Output the (x, y) coordinate of the center of the cell containing the given text.  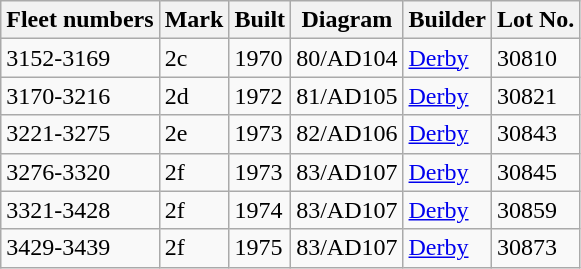
Mark (194, 20)
1970 (260, 58)
Built (260, 20)
80/AD104 (347, 58)
82/AD106 (347, 134)
Lot No. (535, 20)
30845 (535, 172)
3170-3216 (80, 96)
30810 (535, 58)
3321-3428 (80, 210)
2e (194, 134)
1974 (260, 210)
3152-3169 (80, 58)
30843 (535, 134)
30821 (535, 96)
81/AD105 (347, 96)
3221-3275 (80, 134)
Diagram (347, 20)
2c (194, 58)
3429-3439 (80, 248)
1972 (260, 96)
2d (194, 96)
Builder (447, 20)
1975 (260, 248)
30873 (535, 248)
3276-3320 (80, 172)
Fleet numbers (80, 20)
30859 (535, 210)
